Capture the cell that displays the provided text and extract its (x, y) central coordinate. 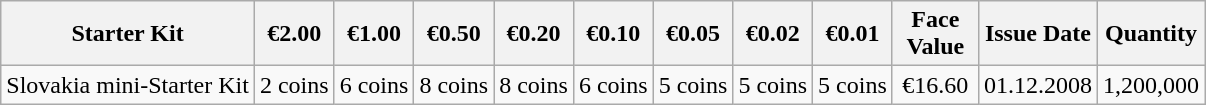
Quantity (1150, 34)
€0.50 (454, 34)
€0.01 (853, 34)
€1.00 (374, 34)
€0.02 (773, 34)
01.12.2008 (1038, 85)
Issue Date (1038, 34)
2 coins (294, 85)
Slovakia mini-Starter Kit (128, 85)
€2.00 (294, 34)
€0.10 (613, 34)
€0.20 (534, 34)
1,200,000 (1150, 85)
€16.60 (935, 85)
€0.05 (693, 34)
Face Value (935, 34)
Starter Kit (128, 34)
